Return (X, Y) of the center of cell containing provided text 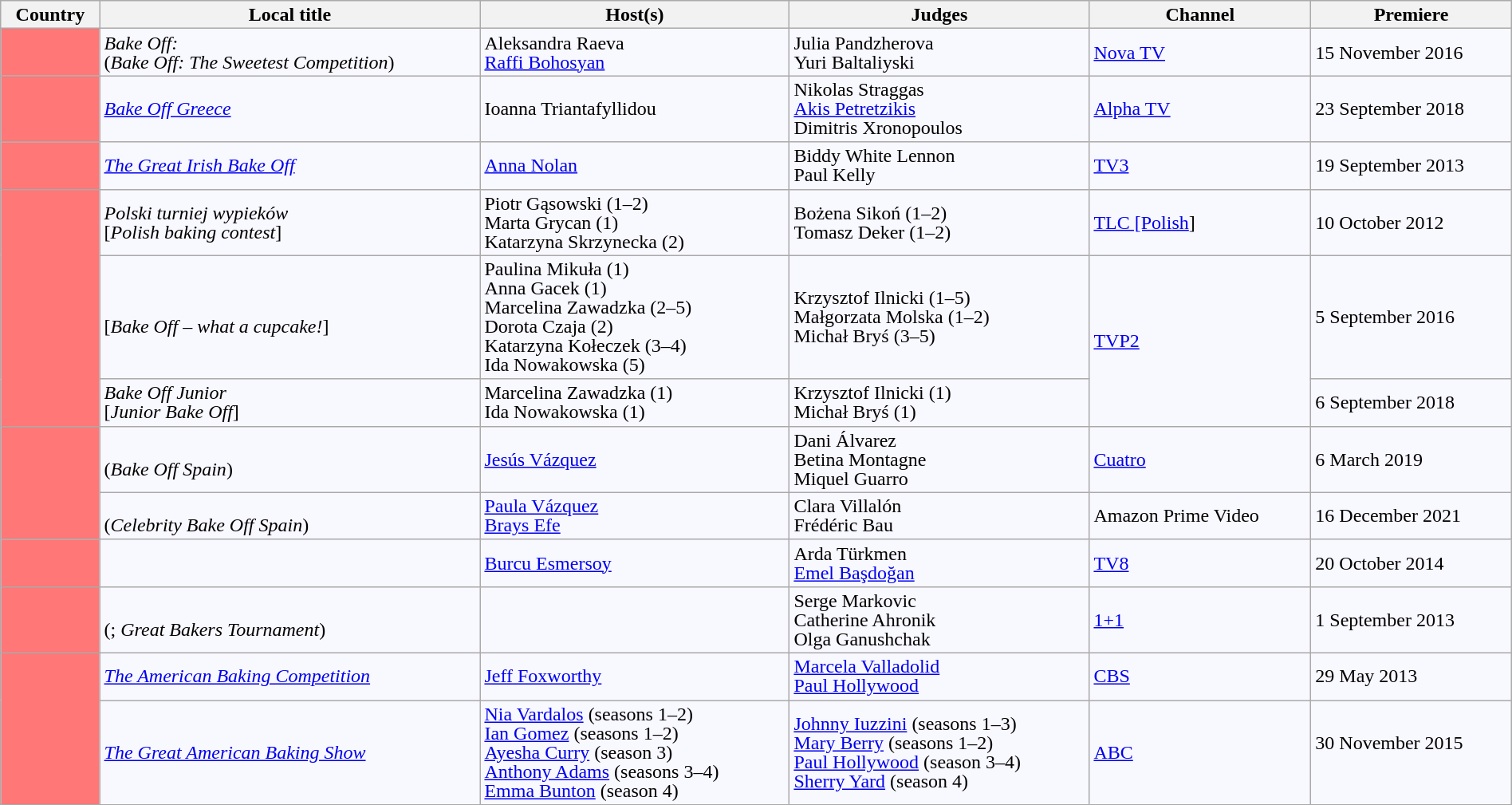
Serge MarkovicCatherine AhronikOlga Ganushchak (939, 619)
15 November 2016 (1412, 53)
Marcela ValladolidPaul Hollywood (939, 677)
Krzysztof Ilnicki (1)Michał Bryś (1) (939, 402)
19 September 2013 (1412, 166)
Country (50, 14)
Local title (290, 14)
Cuatro (1200, 460)
1+1 (1200, 619)
TLC [Polish] (1200, 222)
Nova TV (1200, 53)
Krzysztof Ilnicki (1–5)Małgorzata Molska (1–2)Michał Bryś (3–5) (939, 318)
Amazon Prime Video (1200, 515)
The Great Irish Bake Off (290, 166)
The Great American Baking Show (290, 753)
Anna Nolan (635, 166)
Clara VillalónFrédéric Bau (939, 515)
Piotr Gąsowski (1–2)Marta Grycan (1)Katarzyna Skrzynecka (2) (635, 222)
Bake Off Junior[Junior Bake Off] (290, 402)
(; Great Bakers Tournament) (290, 619)
1 September 2013 (1412, 619)
Alpha TV (1200, 109)
Johnny Iuzzini (seasons 1–3) Mary Berry (seasons 1–2) Paul Hollywood (season 3–4) Sherry Yard (season 4) (939, 753)
Biddy White LennonPaul Kelly (939, 166)
Bake Off Greece (290, 109)
Paula VázquezBrays Efe (635, 515)
Ioanna Triantafyllidou (635, 109)
Nikolas StraggasAkis PetretzikisDimitris Xronopoulos (939, 109)
TV8 (1200, 563)
(Bake Off Spain) (290, 460)
ABC (1200, 753)
30 November 2015 (1412, 753)
Jeff Foxworthy (635, 677)
29 May 2013 (1412, 677)
[Bake Off – what a cupcake!] (290, 318)
6 September 2018 (1412, 402)
Marcelina Zawadzka (1)Ida Nowakowska (1) (635, 402)
Bożena Sikoń (1–2)Tomasz Deker (1–2) (939, 222)
Arda TürkmenEmel Başdoğan (939, 563)
TVP2 (1200, 341)
Premiere (1412, 14)
Bake Off: (Bake Off: The Sweetest Competition) (290, 53)
Judges (939, 14)
Host(s) (635, 14)
Aleksandra RaevaRaffi Bohosyan (635, 53)
16 December 2021 (1412, 515)
(Celebrity Bake Off Spain) (290, 515)
5 September 2016 (1412, 318)
Paulina Mikuła (1)Anna Gacek (1)Marcelina Zawadzka (2–5)Dorota Czaja (2)Katarzyna Kołeczek (3–4)Ida Nowakowska (5) (635, 318)
Dani ÁlvarezBetina MontagneMiquel Guarro (939, 460)
Polski turniej wypieków[Polish baking contest] (290, 222)
Burcu Esmersoy (635, 563)
CBS (1200, 677)
The American Baking Competition (290, 677)
10 October 2012 (1412, 222)
23 September 2018 (1412, 109)
Channel (1200, 14)
TV3 (1200, 166)
Jesús Vázquez (635, 460)
6 March 2019 (1412, 460)
20 October 2014 (1412, 563)
Nia Vardalos (seasons 1–2) Ian Gomez (seasons 1–2) Ayesha Curry (season 3) Anthony Adams (seasons 3–4) Emma Bunton (season 4) (635, 753)
Julia PandzherovaYuri Baltaliyski (939, 53)
